Return the [X, Y] coordinate for the center point of the cell that contains the specified text.  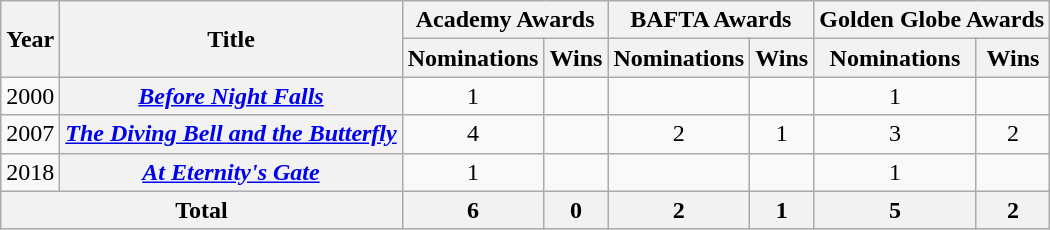
Academy Awards [505, 20]
Total [202, 210]
5 [896, 210]
Before Night Falls [231, 96]
2018 [30, 172]
The Diving Bell and the Butterfly [231, 134]
6 [473, 210]
BAFTA Awards [711, 20]
4 [473, 134]
0 [576, 210]
Year [30, 39]
2007 [30, 134]
2000 [30, 96]
Golden Globe Awards [932, 20]
Title [231, 39]
At Eternity's Gate [231, 172]
3 [896, 134]
